Output the [X, Y] coordinate of the center of the cell containing the given text.  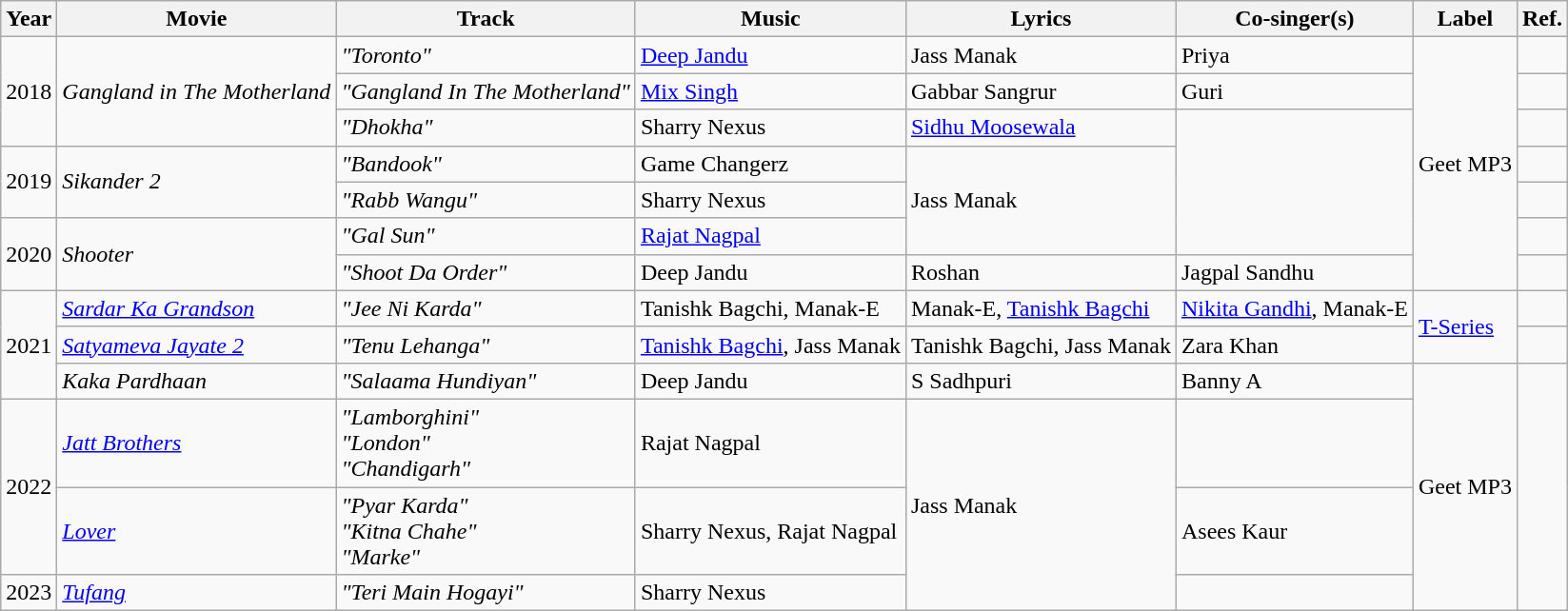
Jatt Brothers [196, 443]
Gabbar Sangrur [1041, 91]
Guri [1295, 91]
Satyameva Jayate 2 [196, 345]
Ref. [1542, 19]
Banny A [1295, 381]
"Dhokha" [486, 128]
Nikita Gandhi, Manak-E [1295, 308]
Co-singer(s) [1295, 19]
Priya [1295, 55]
"Shoot Da Order" [486, 272]
2020 [29, 254]
Lyrics [1041, 19]
Manak-E, Tanishk Bagchi [1041, 308]
Sikander 2 [196, 182]
Roshan [1041, 272]
Gangland in The Motherland [196, 91]
2019 [29, 182]
Year [29, 19]
Tufang [196, 593]
Mix Singh [770, 91]
2021 [29, 345]
Sidhu Moosewala [1041, 128]
2022 [29, 486]
"Jee Ni Karda" [486, 308]
"Lamborghini""London""Chandigarh" [486, 443]
2018 [29, 91]
Track [486, 19]
Shooter [196, 254]
"Pyar Karda""Kitna Chahe""Marke" [486, 531]
Zara Khan [1295, 345]
Sardar Ka Grandson [196, 308]
T-Series [1464, 326]
"Bandook" [486, 164]
2023 [29, 593]
"Rabb Wangu" [486, 200]
Tanishk Bagchi, Manak-E [770, 308]
Music [770, 19]
Game Changerz [770, 164]
"Gangland In The Motherland" [486, 91]
Asees Kaur [1295, 531]
Lover [196, 531]
"Toronto" [486, 55]
"Teri Main Hogayi" [486, 593]
Sharry Nexus, Rajat Nagpal [770, 531]
Label [1464, 19]
"Salaama Hundiyan" [486, 381]
"Gal Sun" [486, 236]
S Sadhpuri [1041, 381]
Kaka Pardhaan [196, 381]
Jagpal Sandhu [1295, 272]
Movie [196, 19]
"Tenu Lehanga" [486, 345]
